Capture the cell that displays the provided text and extract its [X, Y] central coordinate. 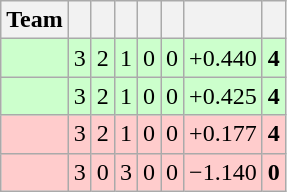
Team [35, 20]
+0.440 [224, 58]
+0.425 [224, 96]
−1.140 [224, 172]
+0.177 [224, 134]
